Extract the [X, Y] coordinate from the center of the cell holding the provided text.  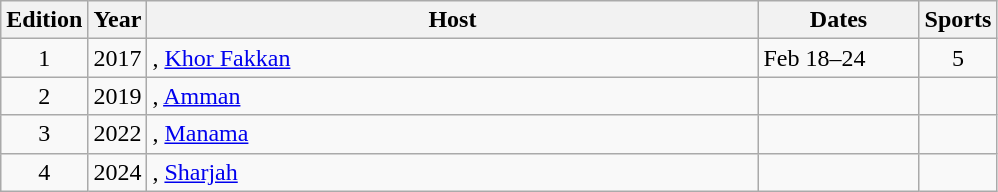
Host [452, 20]
, Khor Fakkan [452, 58]
, Amman [452, 96]
2024 [118, 172]
5 [958, 58]
3 [44, 134]
4 [44, 172]
Dates [838, 20]
2017 [118, 58]
Edition [44, 20]
Sports [958, 20]
2019 [118, 96]
, Manama [452, 134]
2 [44, 96]
, Sharjah [452, 172]
Year [118, 20]
1 [44, 58]
Feb 18–24 [838, 58]
2022 [118, 134]
